Find where the given text appears and provide that cell's center as (x, y) coordinate. 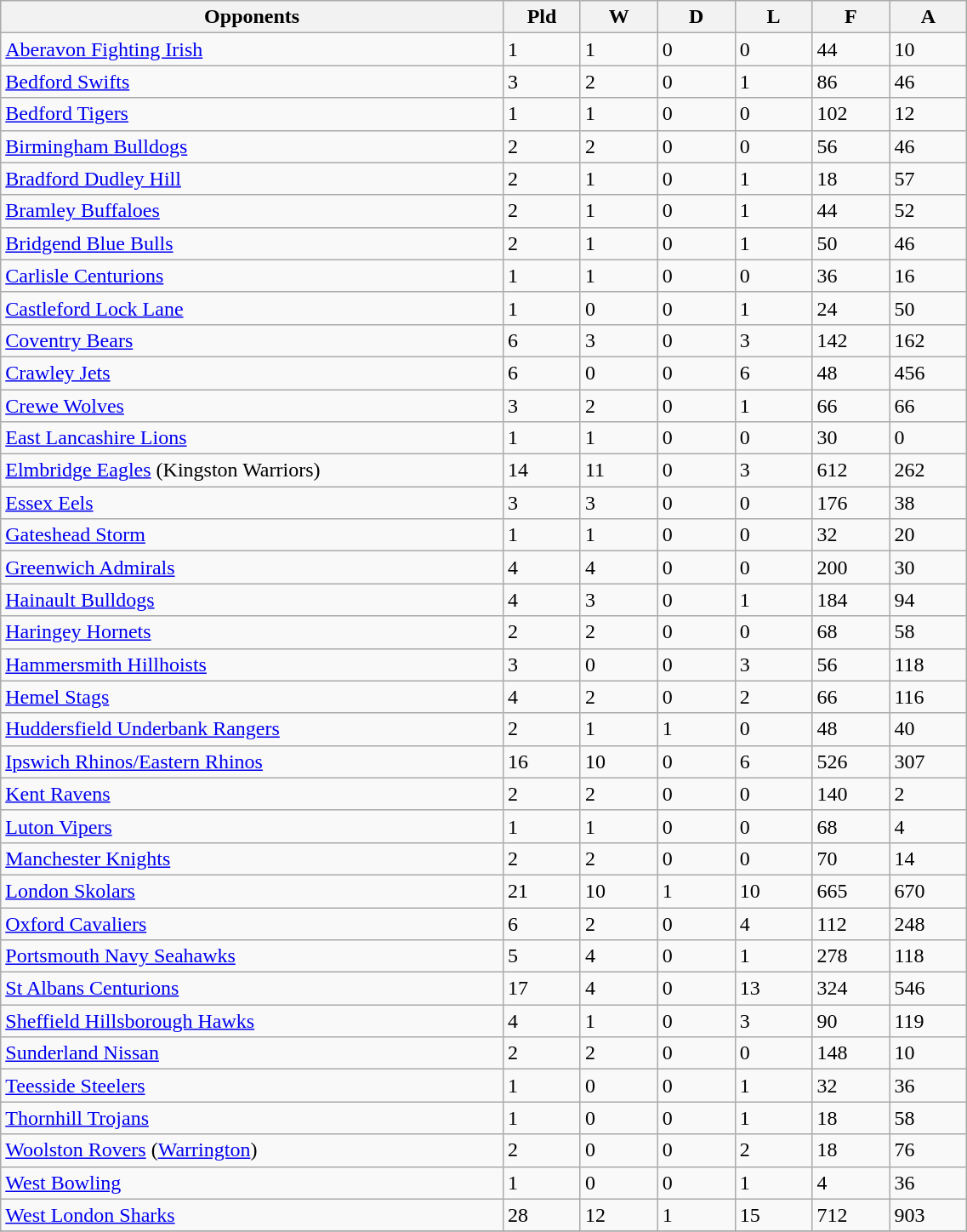
Elmbridge Eagles (Kingston Warriors) (252, 471)
Teesside Steelers (252, 1086)
903 (929, 1215)
140 (850, 794)
52 (929, 211)
L (774, 17)
Bradford Dudley Hill (252, 179)
West London Sharks (252, 1215)
119 (929, 1021)
Thornhill Trojans (252, 1118)
13 (774, 989)
Woolston Rovers (Warrington) (252, 1150)
5 (543, 956)
Haringey Hornets (252, 632)
40 (929, 729)
665 (850, 891)
200 (850, 568)
11 (619, 471)
Gateshead Storm (252, 535)
Kent Ravens (252, 794)
86 (850, 82)
262 (929, 471)
East Lancashire Lions (252, 438)
Hammersmith Hillhoists (252, 664)
Huddersfield Underbank Rangers (252, 729)
Hemel Stags (252, 697)
Essex Eels (252, 503)
Carlisle Centurions (252, 276)
London Skolars (252, 891)
A (929, 17)
Oxford Cavaliers (252, 923)
Bedford Tigers (252, 114)
Hainault Bulldogs (252, 600)
28 (543, 1215)
307 (929, 761)
Coventry Bears (252, 340)
Bramley Buffaloes (252, 211)
W (619, 17)
162 (929, 340)
142 (850, 340)
102 (850, 114)
176 (850, 503)
324 (850, 989)
West Bowling (252, 1183)
612 (850, 471)
Castleford Lock Lane (252, 308)
Pld (543, 17)
248 (929, 923)
D (696, 17)
15 (774, 1215)
Greenwich Admirals (252, 568)
Birmingham Bulldogs (252, 146)
546 (929, 989)
Manchester Knights (252, 858)
Crewe Wolves (252, 406)
116 (929, 697)
Aberavon Fighting Irish (252, 49)
112 (850, 923)
F (850, 17)
Crawley Jets (252, 373)
Portsmouth Navy Seahawks (252, 956)
21 (543, 891)
70 (850, 858)
Bedford Swifts (252, 82)
38 (929, 503)
24 (850, 308)
Luton Vipers (252, 826)
Opponents (252, 17)
526 (850, 761)
670 (929, 891)
57 (929, 179)
90 (850, 1021)
712 (850, 1215)
20 (929, 535)
Sheffield Hillsborough Hawks (252, 1021)
Ipswich Rhinos/Eastern Rhinos (252, 761)
94 (929, 600)
456 (929, 373)
St Albans Centurions (252, 989)
Bridgend Blue Bulls (252, 243)
184 (850, 600)
76 (929, 1150)
Sunderland Nissan (252, 1053)
17 (543, 989)
278 (850, 956)
148 (850, 1053)
